For the text-containing cell, return its midpoint in (X, Y) coordinate format. 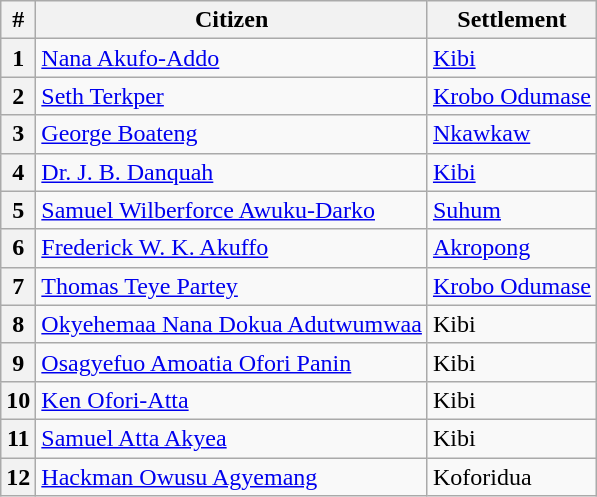
Thomas Teye Partey (232, 286)
Hackman Owusu Agyemang (232, 477)
Dr. J. B. Danquah (232, 172)
6 (18, 248)
Osagyefuo Amoatia Ofori Panin (232, 362)
Nkawkaw (512, 134)
1 (18, 58)
9 (18, 362)
Ken Ofori-Atta (232, 400)
# (18, 20)
12 (18, 477)
Samuel Wilberforce Awuku-Darko (232, 210)
3 (18, 134)
10 (18, 400)
Samuel Atta Akyea (232, 438)
8 (18, 324)
11 (18, 438)
4 (18, 172)
Akropong (512, 248)
Suhum (512, 210)
5 (18, 210)
Citizen (232, 20)
Frederick W. K. Akuffo (232, 248)
George Boateng (232, 134)
Nana Akufo-Addo (232, 58)
Okyehemaa Nana Dokua Adutwumwaa (232, 324)
2 (18, 96)
Settlement (512, 20)
Seth Terkper (232, 96)
Koforidua (512, 477)
7 (18, 286)
